Output the (x, y) coordinate of the center of the cell containing the given text.  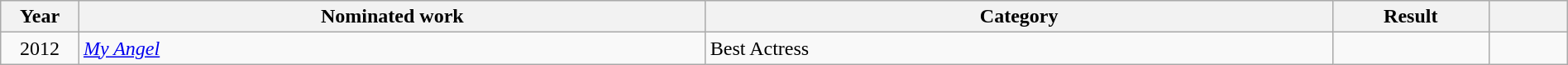
2012 (40, 48)
Nominated work (392, 17)
Best Actress (1019, 48)
Category (1019, 17)
Year (40, 17)
My Angel (392, 48)
Result (1411, 17)
